Return [x, y] of the center of cell containing provided text 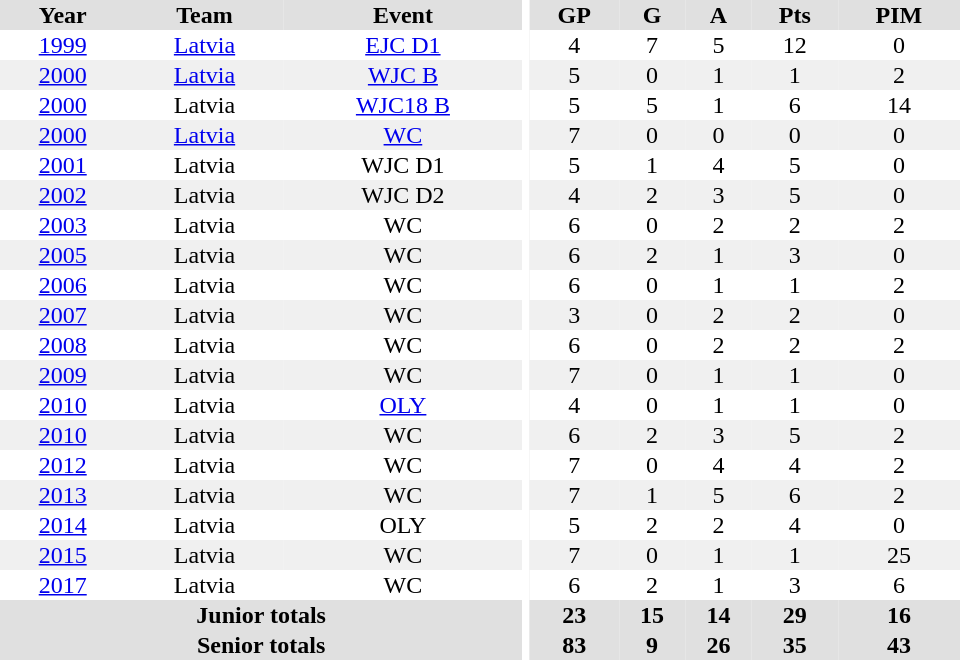
Senior totals [261, 645]
A [718, 15]
26 [718, 645]
2009 [62, 375]
2001 [62, 165]
12 [795, 45]
2015 [62, 555]
G [652, 15]
43 [899, 645]
2007 [62, 315]
Event [404, 15]
2005 [62, 255]
2006 [62, 285]
GP [574, 15]
29 [795, 615]
Year [62, 15]
16 [899, 615]
WJC B [404, 75]
2014 [62, 525]
PIM [899, 15]
EJC D1 [404, 45]
Team [204, 15]
WJC18 B [404, 105]
2013 [62, 495]
Pts [795, 15]
2008 [62, 345]
WJC D1 [404, 165]
15 [652, 615]
1999 [62, 45]
2012 [62, 465]
Junior totals [261, 615]
35 [795, 645]
9 [652, 645]
WJC D2 [404, 195]
2017 [62, 585]
2002 [62, 195]
2003 [62, 225]
83 [574, 645]
25 [899, 555]
23 [574, 615]
